Identify which cell holds the provided text, then report its (x, y) central coordinate. 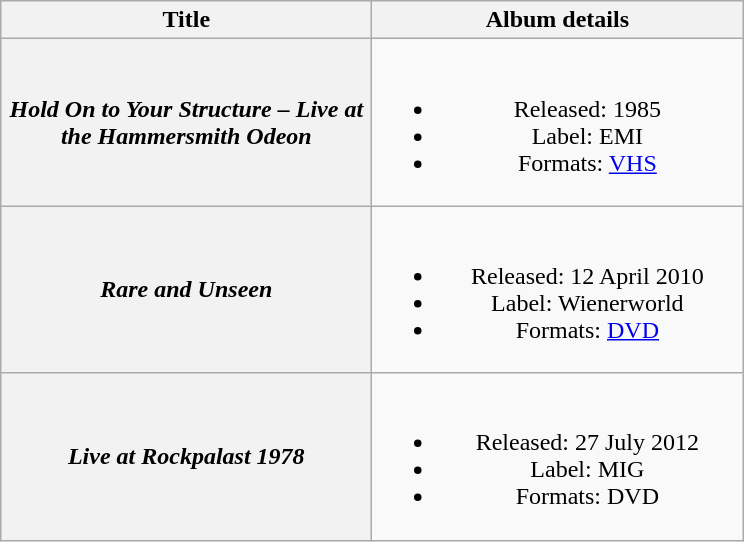
Released: 27 July 2012Label: MIGFormats: DVD (558, 456)
Album details (558, 20)
Rare and Unseen (186, 290)
Title (186, 20)
Released: 1985Label: EMIFormats: VHS (558, 122)
Live at Rockpalast 1978 (186, 456)
Hold On to Your Structure – Live at the Hammersmith Odeon (186, 122)
Released: 12 April 2010Label: WienerworldFormats: DVD (558, 290)
